Identify which cell holds the provided text, then report its [x, y] central coordinate. 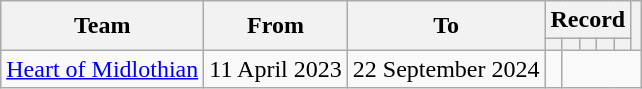
From [276, 26]
To [446, 26]
Team [102, 26]
11 April 2023 [276, 69]
Record [588, 20]
Heart of Midlothian [102, 69]
22 September 2024 [446, 69]
